Determine the [X, Y] coordinate at the center of the cell enclosing the given text.  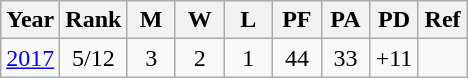
33 [346, 58]
+11 [394, 58]
PF [298, 20]
Year [30, 20]
44 [298, 58]
Rank [94, 20]
1 [248, 58]
Ref [442, 20]
2 [200, 58]
W [200, 20]
3 [152, 58]
5/12 [94, 58]
M [152, 20]
PA [346, 20]
PD [394, 20]
2017 [30, 58]
L [248, 20]
